Find where the given text appears and provide that cell's center as (X, Y) coordinate. 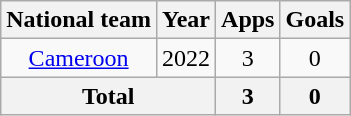
Cameroon (79, 58)
National team (79, 20)
Apps (248, 20)
Goals (315, 20)
2022 (186, 58)
Year (186, 20)
Total (108, 96)
